Determine the [x, y] coordinate at the center of the cell enclosing the given text.  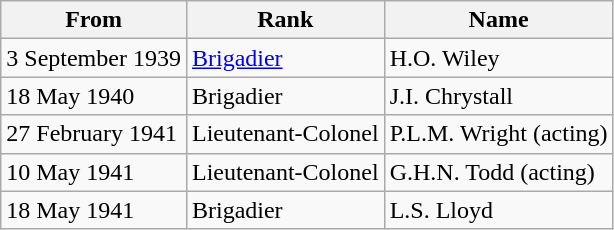
Rank [285, 20]
P.L.M. Wright (acting) [498, 134]
H.O. Wiley [498, 58]
L.S. Lloyd [498, 210]
J.I. Chrystall [498, 96]
G.H.N. Todd (acting) [498, 172]
18 May 1940 [94, 96]
27 February 1941 [94, 134]
18 May 1941 [94, 210]
3 September 1939 [94, 58]
From [94, 20]
Name [498, 20]
10 May 1941 [94, 172]
